From the cell containing the given text, extract its center point as [x, y] coordinate. 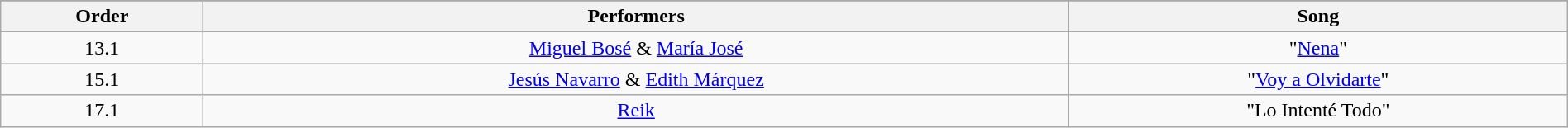
"Lo Intenté Todo" [1318, 111]
Performers [637, 17]
Miguel Bosé & María José [637, 48]
Song [1318, 17]
17.1 [103, 111]
"Voy a Olvidarte" [1318, 79]
15.1 [103, 79]
Order [103, 17]
"Nena" [1318, 48]
Reik [637, 111]
Jesús Navarro & Edith Márquez [637, 79]
13.1 [103, 48]
